Output the (X, Y) coordinate of the center of the cell containing the given text.  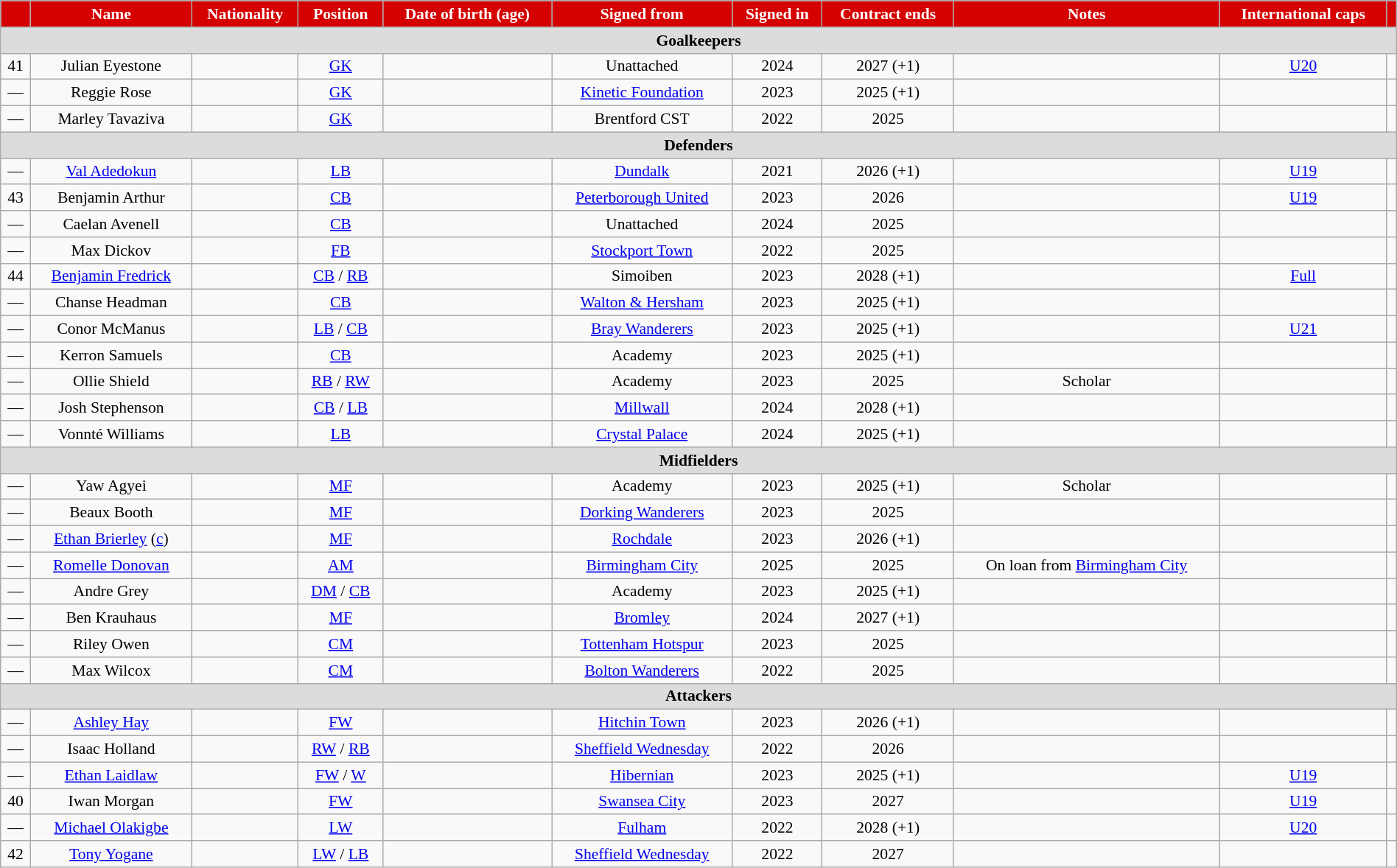
RW / RB (340, 749)
Contract ends (888, 14)
Hibernian (643, 775)
Simoiben (643, 276)
CB / LB (340, 408)
Bolton Wanderers (643, 671)
DM / CB (340, 592)
Max Wilcox (111, 671)
Reggie Rose (111, 93)
Attackers (698, 696)
Chanse Headman (111, 303)
Stockport Town (643, 251)
40 (15, 802)
Birmingham City (643, 565)
Beaux Booth (111, 513)
FW / W (340, 775)
Benjamin Arthur (111, 198)
Kerron Samuels (111, 355)
Date of birth (age) (467, 14)
41 (15, 66)
Ethan Brierley (c) (111, 539)
Caelan Avenell (111, 224)
Julian Eyestone (111, 66)
Millwall (643, 408)
Notes (1086, 14)
Tony Yogane (111, 854)
Tottenham Hotspur (643, 644)
Signed from (643, 14)
FB (340, 251)
Josh Stephenson (111, 408)
LW / LB (340, 854)
AM (340, 565)
Peterborough United (643, 198)
42 (15, 854)
On loan from Birmingham City (1086, 565)
Max Dickov (111, 251)
Val Adedokun (111, 172)
Kinetic Foundation (643, 93)
Nationality (245, 14)
Conor McManus (111, 329)
Bromley (643, 618)
Name (111, 14)
Bray Wanderers (643, 329)
Vonnté Williams (111, 434)
Yaw Agyei (111, 486)
44 (15, 276)
CB / RB (340, 276)
Benjamin Fredrick (111, 276)
LW (340, 828)
Midfielders (698, 461)
Isaac Holland (111, 749)
Dundalk (643, 172)
Defenders (698, 145)
U21 (1303, 329)
43 (15, 198)
Dorking Wanderers (643, 513)
Full (1303, 276)
Michael Olakigbe (111, 828)
Romelle Donovan (111, 565)
Position (340, 14)
Andre Grey (111, 592)
2021 (777, 172)
Signed in (777, 14)
Crystal Palace (643, 434)
Ashley Hay (111, 723)
Iwan Morgan (111, 802)
Ethan Laidlaw (111, 775)
International caps (1303, 14)
Ben Krauhaus (111, 618)
Brentford CST (643, 119)
Walton & Hersham (643, 303)
Marley Tavaziva (111, 119)
LB / CB (340, 329)
Rochdale (643, 539)
Hitchin Town (643, 723)
Ollie Shield (111, 382)
RB / RW (340, 382)
Swansea City (643, 802)
Fulham (643, 828)
Riley Owen (111, 644)
Goalkeepers (698, 41)
